Detect which cell encompasses the target text, then output its [x, y] center coordinate. 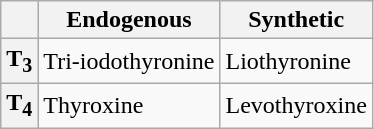
Levothyroxine [296, 105]
T3 [20, 61]
Synthetic [296, 20]
Tri-iodothyronine [129, 61]
Liothyronine [296, 61]
T4 [20, 105]
Thyroxine [129, 105]
Endogenous [129, 20]
